Capture the cell that displays the provided text and extract its (x, y) central coordinate. 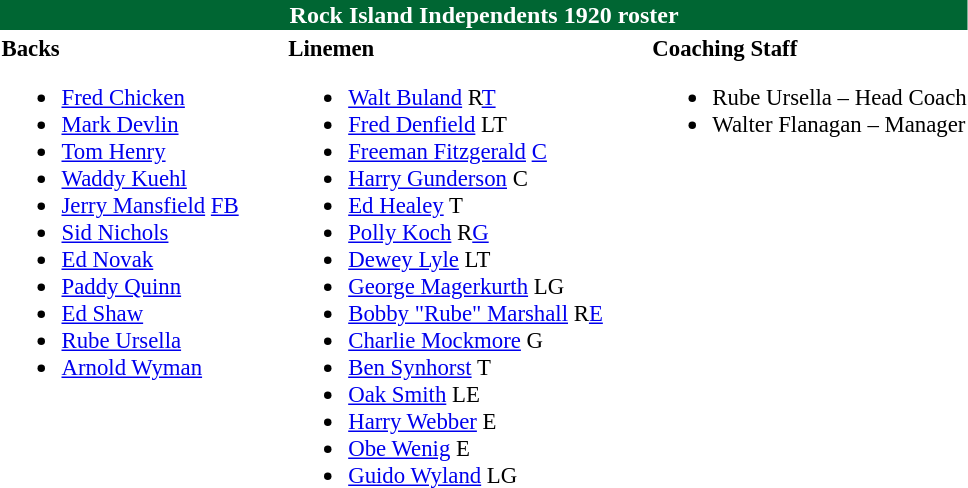
Rock Island Independents 1920 roster (484, 15)
